Scan for the cell matching the given text and deliver its [X, Y] coordinate at center. 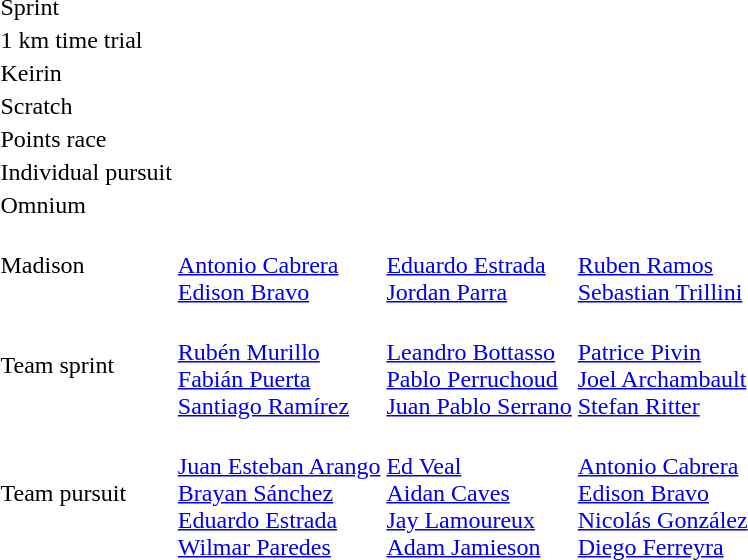
Antonio CabreraEdison Bravo [279, 265]
Eduardo EstradaJordan Parra [479, 265]
Leandro BottassoPablo PerruchoudJuan Pablo Serrano [479, 366]
Rubén MurilloFabián PuertaSantiago Ramírez [279, 366]
